Find where the given text appears and provide that cell's center as [X, Y] coordinate. 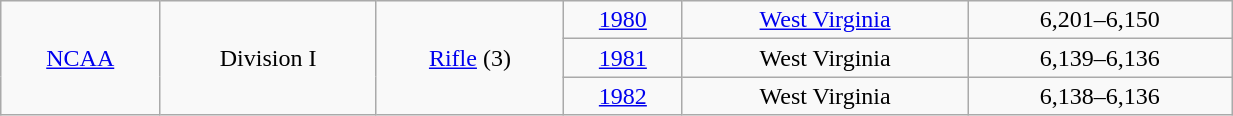
1982 [622, 96]
6,139–6,136 [1100, 58]
6,201–6,150 [1100, 20]
Division I [268, 58]
1981 [622, 58]
6,138–6,136 [1100, 96]
NCAA [80, 58]
1980 [622, 20]
Rifle (3) [470, 58]
